For the text-containing cell, return its midpoint in [x, y] coordinate format. 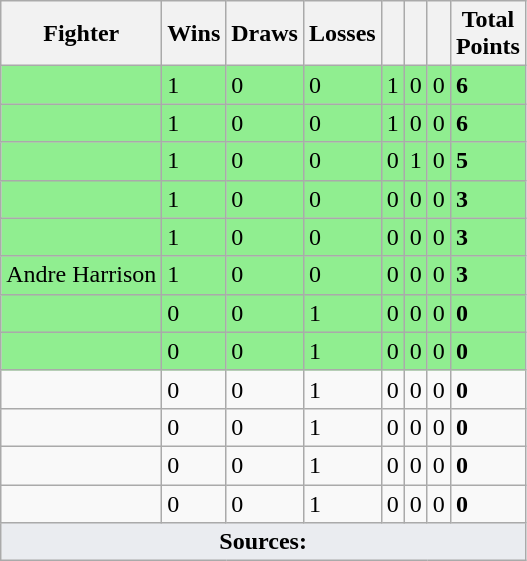
5 [488, 161]
Sources: [264, 542]
Wins [194, 34]
Draws [265, 34]
Total Points [488, 34]
Fighter [82, 34]
Losses [342, 34]
Andre Harrison [82, 275]
